Return the (x, y) coordinate for the center point of the cell that contains the specified text.  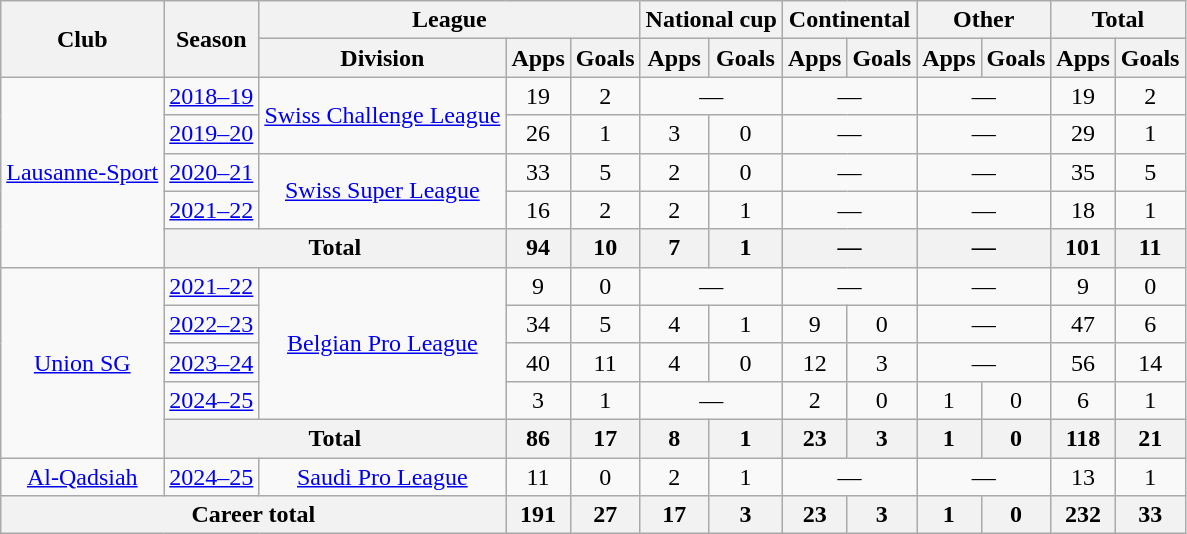
2018–19 (212, 96)
Club (82, 39)
232 (1083, 515)
12 (814, 362)
2022–23 (212, 324)
National cup (711, 20)
40 (538, 362)
21 (1150, 438)
56 (1083, 362)
8 (674, 438)
86 (538, 438)
Swiss Challenge League (382, 115)
Saudi Pro League (382, 477)
Swiss Super League (382, 191)
18 (1083, 210)
Season (212, 39)
Belgian Pro League (382, 343)
118 (1083, 438)
Division (382, 58)
Lausanne-Sport (82, 172)
2023–24 (212, 362)
League (450, 20)
2019–20 (212, 134)
47 (1083, 324)
27 (605, 515)
26 (538, 134)
Al-Qadsiah (82, 477)
10 (605, 248)
35 (1083, 172)
Continental (849, 20)
16 (538, 210)
2020–21 (212, 172)
13 (1083, 477)
191 (538, 515)
7 (674, 248)
29 (1083, 134)
14 (1150, 362)
94 (538, 248)
34 (538, 324)
Career total (254, 515)
Union SG (82, 362)
101 (1083, 248)
Other (984, 20)
